Provide the [X, Y] coordinate of the cell's center where the given text is located.  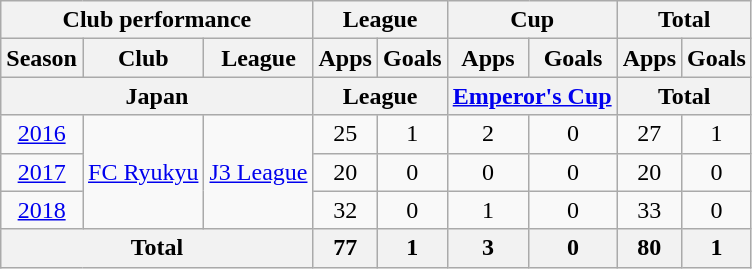
Season [42, 58]
2016 [42, 134]
27 [649, 134]
Emperor's Cup [532, 96]
FC Ryukyu [142, 172]
77 [345, 248]
2 [488, 134]
32 [345, 210]
2018 [42, 210]
80 [649, 248]
3 [488, 248]
Cup [532, 20]
J3 League [258, 172]
2017 [42, 172]
Japan [157, 96]
Club performance [157, 20]
33 [649, 210]
Club [142, 58]
25 [345, 134]
